Return [X, Y] of the center of cell containing provided text 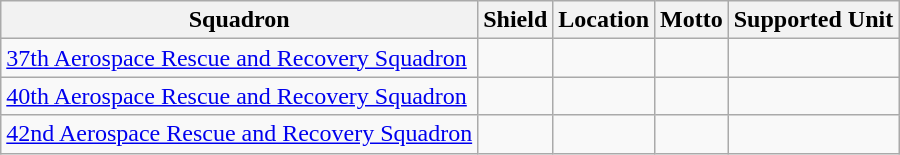
42nd Aerospace Rescue and Recovery Squadron [240, 134]
37th Aerospace Rescue and Recovery Squadron [240, 58]
Shield [516, 20]
Squadron [240, 20]
Motto [692, 20]
Supported Unit [813, 20]
Location [604, 20]
40th Aerospace Rescue and Recovery Squadron [240, 96]
